For the text-containing cell, return its midpoint in [x, y] coordinate format. 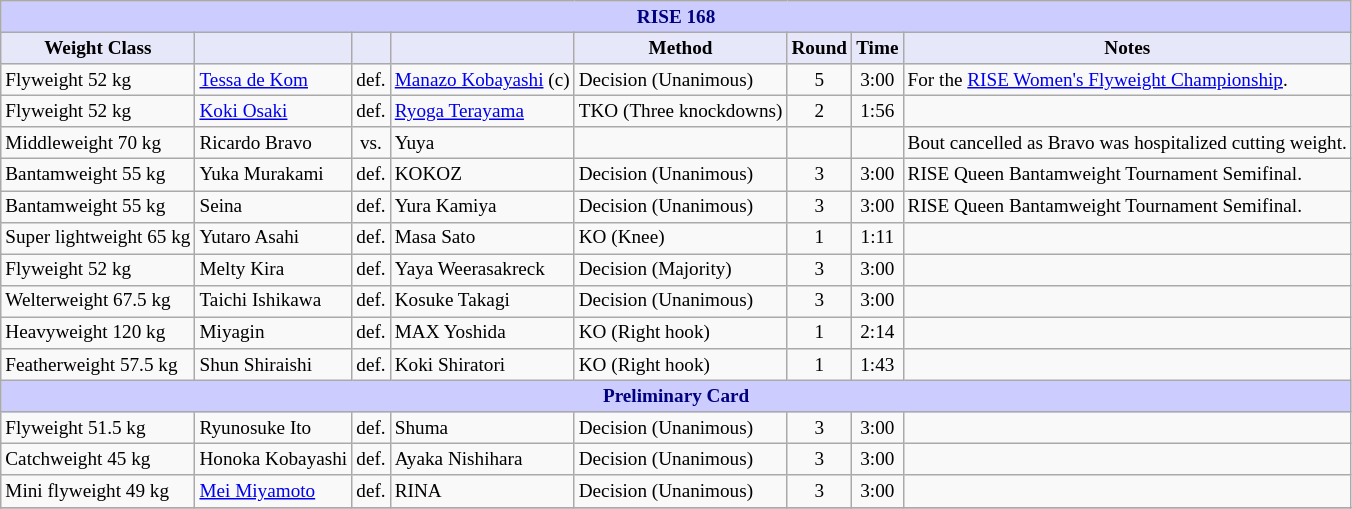
Masa Sato [482, 238]
Shun Shiraishi [274, 365]
Kosuke Takagi [482, 301]
5 [820, 80]
Catchweight 45 kg [98, 460]
Time [878, 48]
TKO (Three knockdowns) [680, 111]
2 [820, 111]
KOKOZ [482, 175]
Koki Shiratori [482, 365]
For the RISE Women's Flyweight Championship. [1127, 80]
Tessa de Kom [274, 80]
Heavyweight 120 kg [98, 333]
Seina [274, 206]
KO (Knee) [680, 238]
1:56 [878, 111]
Yaya Weerasakreck [482, 270]
Bout cancelled as Bravo was hospitalized cutting weight. [1127, 143]
Middleweight 70 kg [98, 143]
Honoka Kobayashi [274, 460]
RINA [482, 491]
Mini flyweight 49 kg [98, 491]
Melty Kira [274, 270]
Notes [1127, 48]
Decision (Majority) [680, 270]
Method [680, 48]
RISE 168 [676, 17]
Ryunosuke Ito [274, 428]
Round [820, 48]
Yuya [482, 143]
Super lightweight 65 kg [98, 238]
Koki Osaki [274, 111]
MAX Yoshida [482, 333]
Welterweight 67.5 kg [98, 301]
Miyagin [274, 333]
Preliminary Card [676, 396]
Featherweight 57.5 kg [98, 365]
Ayaka Nishihara [482, 460]
Shuma [482, 428]
Manazo Kobayashi (c) [482, 80]
2:14 [878, 333]
1:11 [878, 238]
vs. [371, 143]
Yuka Murakami [274, 175]
Ryoga Terayama [482, 111]
Yura Kamiya [482, 206]
Mei Miyamoto [274, 491]
Taichi Ishikawa [274, 301]
Ricardo Bravo [274, 143]
Weight Class [98, 48]
1:43 [878, 365]
Flyweight 51.5 kg [98, 428]
Yutaro Asahi [274, 238]
